Find where the given text appears and provide that cell's center as (x, y) coordinate. 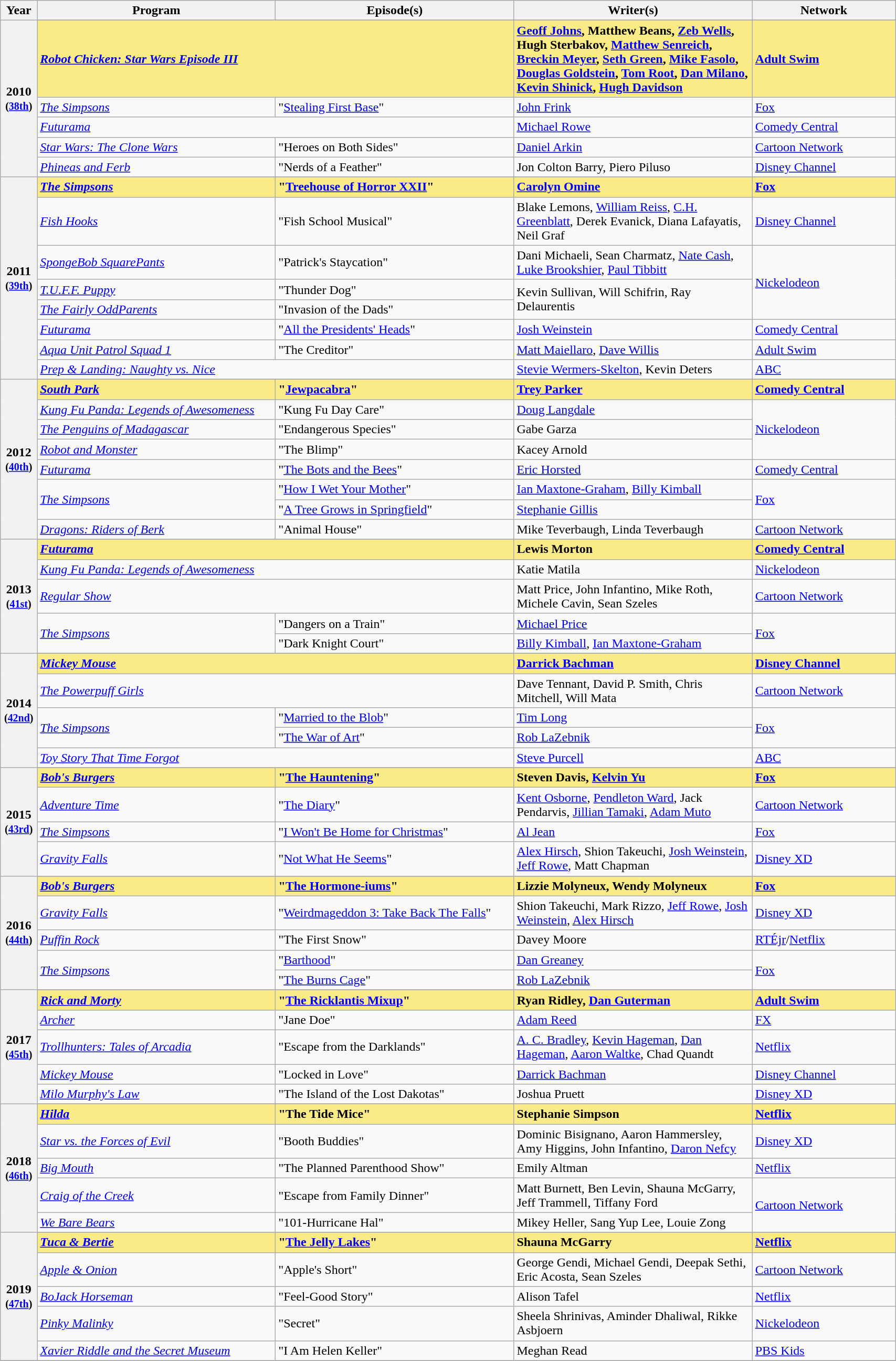
Hilda (156, 1114)
"Escape from the Darklands" (395, 1047)
"The War of Art" (395, 738)
Year (19, 11)
Aqua Unit Patrol Squad 1 (156, 349)
Sheela Shrinivas, Aminder Dhaliwal, Rikke Asbjoern (633, 1323)
Dani Michaeli, Sean Charmatz, Nate Cash, Luke Brookshier, Paul Tibbitt (633, 263)
RTÉjr/Netflix (824, 940)
Eric Horsted (633, 469)
"The Ricklantis Mixup" (395, 1000)
Apple & Onion (156, 1270)
"Nerds of a Feather" (395, 167)
"Animal House" (395, 529)
2017 (45th) (19, 1047)
Puffin Rock (156, 940)
"The First Snow" (395, 940)
Stephanie Gillis (633, 509)
Meghan Read (633, 1350)
"Married to the Blob" (395, 718)
"Dangers on a Train" (395, 623)
Dave Tennant, David P. Smith, Chris Mitchell, Will Mata (633, 690)
2019 (47th) (19, 1296)
Craig of the Creek (156, 1195)
"Barthood" (395, 960)
"The Planned Parenthood Show" (395, 1168)
Star Wars: The Clone Wars (156, 147)
"The Diary" (395, 804)
Network (824, 11)
Lizzie Molyneux, Wendy Molyneux (633, 886)
Tuca & Bertie (156, 1242)
Billy Kimball, Ian Maxtone-Graham (633, 643)
Emily Altman (633, 1168)
"Jane Doe" (395, 1020)
2013 (41st) (19, 596)
"The Hauntening" (395, 778)
Dan Greaney (633, 960)
Lewis Morton (633, 549)
"The Island of the Lost Dakotas" (395, 1094)
South Park (156, 390)
T.U.F.F. Puppy (156, 289)
Carolyn Omine (633, 187)
A. C. Bradley, Kevin Hageman, Dan Hageman, Aaron Waltke, Chad Quandt (633, 1047)
Katie Matila (633, 569)
The Powerpuff Girls (276, 690)
Matt Price, John Infantino, Mike Roth, Michele Cavin, Sean Szeles (633, 596)
2012 (40th) (19, 459)
"Endangerous Species" (395, 430)
2010 (38th) (19, 99)
"The Tide Mice" (395, 1114)
Blake Lemons, William Reiss, C.H. Greenblatt, Derek Evanick, Diana Lafayatis, Neil Graf (633, 221)
"I Am Helen Keller" (395, 1350)
"Locked in Love" (395, 1074)
The Penguins of Madagascar (156, 430)
"The Burns Cage" (395, 980)
Doug Langdale (633, 410)
"Dark Knight Court" (395, 643)
Program (156, 11)
Robot Chicken: Star Wars Episode III (276, 59)
Phineas and Ferb (156, 167)
Kacey Arnold (633, 449)
Alison Tafel (633, 1296)
"Booth Buddies" (395, 1142)
Trollhunters: Tales of Arcadia (156, 1047)
Adam Reed (633, 1020)
Matt Maiellaro, Dave Willis (633, 349)
Archer (156, 1020)
Stevie Wermers-Skelton, Kevin Deters (633, 370)
Gabe Garza (633, 430)
Adventure Time (156, 804)
"Invasion of the Dads" (395, 309)
"The Hormone-iums" (395, 886)
2014 (42nd) (19, 710)
"Kung Fu Day Care" (395, 410)
"A Tree Grows in Springfield" (395, 509)
FX (824, 1020)
"Secret" (395, 1323)
Steven Davis, Kelvin Yu (633, 778)
Davey Moore (633, 940)
"I Won't Be Home for Christmas" (395, 832)
Writer(s) (633, 11)
Matt Burnett, Ben Levin, Shauna McGarry, Jeff Trammell, Tiffany Ford (633, 1195)
Toy Story That Time Forgot (276, 758)
BoJack Horseman (156, 1296)
"Heroes on Both Sides" (395, 147)
"Weirdmageddon 3: Take Back The Falls" (395, 913)
Episode(s) (395, 11)
"Fish School Musical" (395, 221)
Prep & Landing: Naughty vs. Nice (276, 370)
Mikey Heller, Sang Yup Lee, Louie Zong (633, 1222)
"Stealing First Base" (395, 107)
John Frink (633, 107)
Jon Colton Barry, Piero Piluso (633, 167)
Dragons: Riders of Berk (156, 529)
Alex Hirsch, Shion Takeuchi, Josh Weinstein, Jeff Rowe, Matt Chapman (633, 859)
"The Jelly Lakes" (395, 1242)
Michael Price (633, 623)
Pinky Malinky (156, 1323)
Star vs. the Forces of Evil (156, 1142)
"Thunder Dog" (395, 289)
Shauna McGarry (633, 1242)
Josh Weinstein (633, 329)
2016 (44th) (19, 933)
The Fairly OddParents (156, 309)
Ryan Ridley, Dan Guterman (633, 1000)
"Not What He Seems" (395, 859)
"All the Presidents' Heads" (395, 329)
PBS Kids (824, 1350)
Kevin Sullivan, Will Schifrin, Ray Delaurentis (633, 299)
"The Blimp" (395, 449)
2011 (39th) (19, 278)
Big Mouth (156, 1168)
"Treehouse of Horror XXII" (395, 187)
2015 (43rd) (19, 822)
Kent Osborne, Pendleton Ward, Jack Pendarvis, Jillian Tamaki, Adam Muto (633, 804)
Trey Parker (633, 390)
"Jewpacabra" (395, 390)
Milo Murphy's Law (156, 1094)
"Patrick's Staycation" (395, 263)
"Feel-Good Story" (395, 1296)
"Apple's Short" (395, 1270)
Daniel Arkin (633, 147)
We Bare Bears (156, 1222)
Tim Long (633, 718)
Regular Show (276, 596)
Xavier Riddle and the Secret Museum (156, 1350)
Steve Purcell (633, 758)
Fish Hooks (156, 221)
Mike Teverbaugh, Linda Teverbaugh (633, 529)
"Escape from Family Dinner" (395, 1195)
2018 (46th) (19, 1168)
Michael Rowe (633, 127)
Joshua Pruett (633, 1094)
Ian Maxtone-Graham, Billy Kimball (633, 489)
Shion Takeuchi, Mark Rizzo, Jeff Rowe, Josh Weinstein, Alex Hirsch (633, 913)
"101-Hurricane Hal" (395, 1222)
"How I Wet Your Mother" (395, 489)
"The Creditor" (395, 349)
Rick and Morty (156, 1000)
"The Bots and the Bees" (395, 469)
Robot and Monster (156, 449)
George Gendi, Michael Gendi, Deepak Sethi, Eric Acosta, Sean Szeles (633, 1270)
Dominic Bisignano, Aaron Hammersley, Amy Higgins, John Infantino, Daron Nefcy (633, 1142)
Al Jean (633, 832)
SpongeBob SquarePants (156, 263)
Stephanie Simpson (633, 1114)
